Pinpoint the cell where the given text exists, returning its [X, Y] midpoint coordinate. 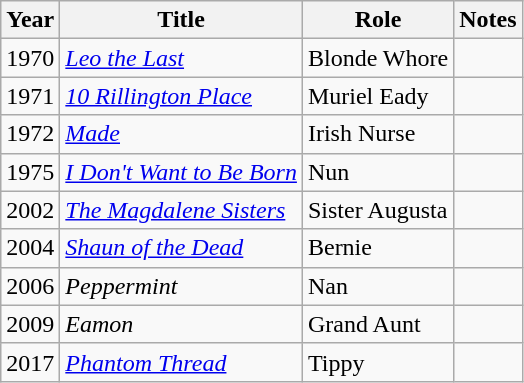
Blonde Whore [378, 58]
1972 [30, 134]
2009 [30, 324]
Tippy [378, 362]
2017 [30, 362]
Eamon [182, 324]
1971 [30, 96]
2006 [30, 286]
2004 [30, 248]
Peppermint [182, 286]
Title [182, 20]
Nan [378, 286]
Made [182, 134]
Irish Nurse [378, 134]
The Magdalene Sisters [182, 210]
1975 [30, 172]
I Don't Want to Be Born [182, 172]
Year [30, 20]
Sister Augusta [378, 210]
Notes [488, 20]
Grand Aunt [378, 324]
2002 [30, 210]
10 Rillington Place [182, 96]
Muriel Eady [378, 96]
Role [378, 20]
Phantom Thread [182, 362]
Shaun of the Dead [182, 248]
1970 [30, 58]
Bernie [378, 248]
Leo the Last [182, 58]
Nun [378, 172]
